Identify which cell holds the provided text, then report its [X, Y] central coordinate. 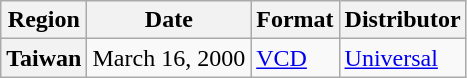
VCD [295, 58]
Date [169, 20]
Distributor [402, 20]
Region [44, 20]
Format [295, 20]
Universal [402, 58]
Taiwan [44, 58]
March 16, 2000 [169, 58]
